Return the [x, y] coordinate for the center point of the cell that contains the specified text.  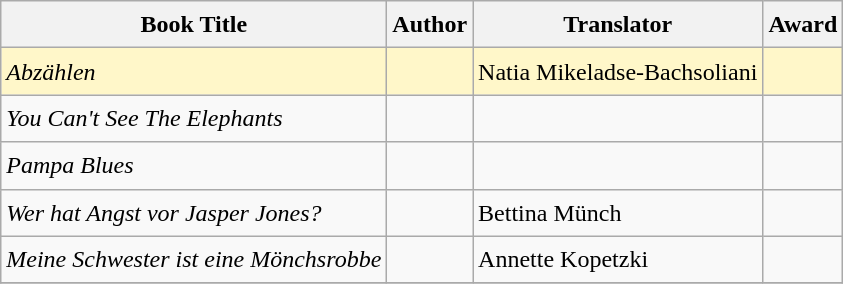
Wer hat Angst vor Jasper Jones? [194, 212]
Award [803, 24]
Translator [618, 24]
Annette Kopetzki [618, 260]
Pampa Blues [194, 166]
Book Title [194, 24]
Meine Schwester ist eine Mönchsrobbe [194, 260]
You Can't See The Elephants [194, 118]
Bettina Münch [618, 212]
Abzählen [194, 72]
Author [430, 24]
Natia Mikeladse-Bachsoliani [618, 72]
